Locate the cell with the specified text and output its (x, y) center coordinate. 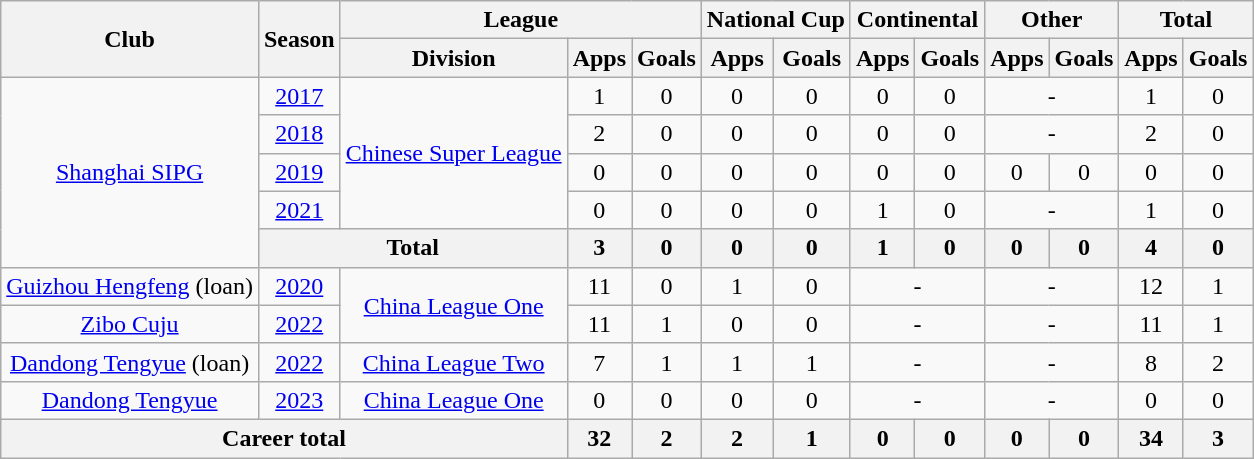
Chinese Super League (454, 153)
Dandong Tengyue (130, 400)
Career total (284, 438)
Other (1052, 20)
National Cup (776, 20)
Guizhou Hengfeng (loan) (130, 286)
34 (1151, 438)
7 (599, 362)
12 (1151, 286)
2021 (299, 210)
32 (599, 438)
2020 (299, 286)
Dandong Tengyue (loan) (130, 362)
2017 (299, 96)
League (520, 20)
4 (1151, 248)
Shanghai SIPG (130, 172)
Continental (917, 20)
Zibo Cuju (130, 324)
8 (1151, 362)
2019 (299, 172)
China League Two (454, 362)
2023 (299, 400)
Club (130, 39)
Season (299, 39)
Division (454, 58)
2018 (299, 134)
